Output the (X, Y) coordinate of the center of the cell containing the given text.  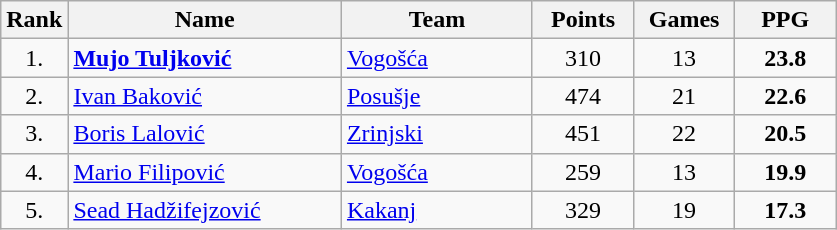
Name (205, 20)
1. (34, 58)
19 (684, 210)
2. (34, 96)
5. (34, 210)
17.3 (786, 210)
329 (582, 210)
21 (684, 96)
PPG (786, 20)
Posušje (436, 96)
474 (582, 96)
Sead Hadžifejzović (205, 210)
Ivan Baković (205, 96)
Team (436, 20)
22.6 (786, 96)
4. (34, 172)
Games (684, 20)
Mujo Tuljković (205, 58)
3. (34, 134)
Kakanj (436, 210)
451 (582, 134)
310 (582, 58)
Mario Filipović (205, 172)
Boris Lalović (205, 134)
23.8 (786, 58)
20.5 (786, 134)
Zrinjski (436, 134)
259 (582, 172)
Rank (34, 20)
Points (582, 20)
19.9 (786, 172)
22 (684, 134)
